Determine the [x, y] coordinate at the center of the cell enclosing the given text.  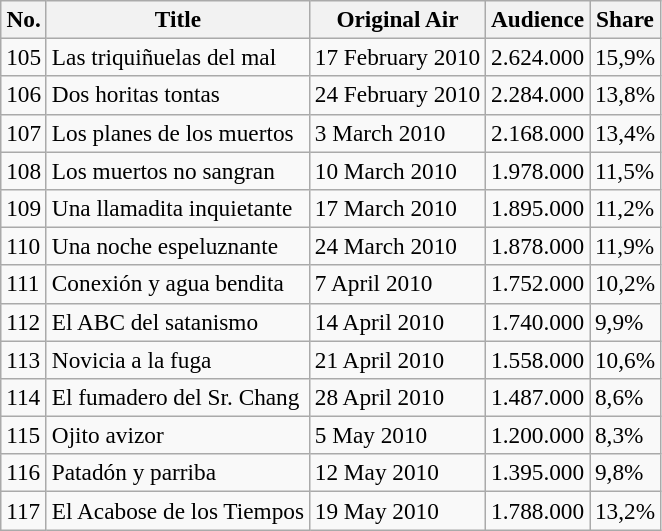
Una noche espeluznante [178, 246]
21 April 2010 [397, 359]
13,8% [626, 95]
Novicia a la fuga [178, 359]
Una llamadita inquietante [178, 208]
10 March 2010 [397, 170]
Patadón y parriba [178, 473]
8,6% [626, 397]
El ABC del satanismo [178, 322]
17 March 2010 [397, 208]
2.624.000 [538, 57]
9,8% [626, 473]
115 [24, 435]
5 May 2010 [397, 435]
Original Air [397, 19]
Los planes de los muertos [178, 133]
Audience [538, 19]
3 March 2010 [397, 133]
No. [24, 19]
116 [24, 473]
Title [178, 19]
El fumadero del Sr. Chang [178, 397]
1.487.000 [538, 397]
Share [626, 19]
24 March 2010 [397, 246]
10,2% [626, 284]
10,6% [626, 359]
7 April 2010 [397, 284]
11,2% [626, 208]
1.895.000 [538, 208]
1.978.000 [538, 170]
114 [24, 397]
108 [24, 170]
1.878.000 [538, 246]
17 February 2010 [397, 57]
11,9% [626, 246]
Las triquiñuelas del mal [178, 57]
24 February 2010 [397, 95]
11,5% [626, 170]
Dos horitas tontas [178, 95]
Conexión y agua bendita [178, 284]
2.168.000 [538, 133]
1.395.000 [538, 473]
107 [24, 133]
1.558.000 [538, 359]
8,3% [626, 435]
Ojito avizor [178, 435]
28 April 2010 [397, 397]
2.284.000 [538, 95]
El Acabose de los Tiempos [178, 510]
111 [24, 284]
1.788.000 [538, 510]
110 [24, 246]
1.200.000 [538, 435]
113 [24, 359]
Los muertos no sangran [178, 170]
109 [24, 208]
19 May 2010 [397, 510]
106 [24, 95]
13,2% [626, 510]
117 [24, 510]
112 [24, 322]
14 April 2010 [397, 322]
12 May 2010 [397, 473]
9,9% [626, 322]
1.740.000 [538, 322]
1.752.000 [538, 284]
13,4% [626, 133]
15,9% [626, 57]
105 [24, 57]
